Return [x, y] of the center of cell containing provided text 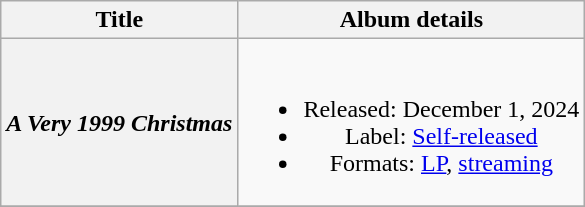
Title [120, 20]
A Very 1999 Christmas [120, 122]
Released: December 1, 2024Label: Self-releasedFormats: LP, streaming [412, 122]
Album details [412, 20]
